From the cell containing the given text, extract its center point as (X, Y) coordinate. 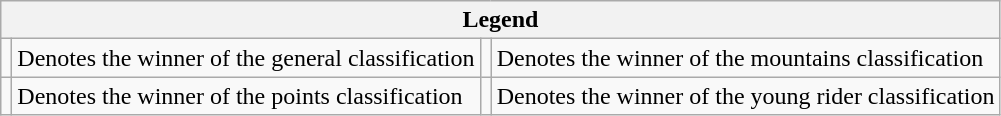
Denotes the winner of the mountains classification (746, 58)
Denotes the winner of the young rider classification (746, 96)
Legend (500, 20)
Denotes the winner of the points classification (246, 96)
Denotes the winner of the general classification (246, 58)
